Search for the cell housing the specified text and yield its [x, y] center coordinate. 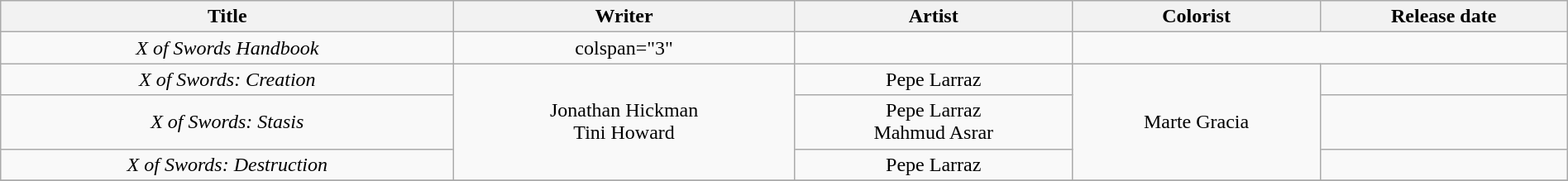
X of Swords: Destruction [227, 164]
X of Swords: Stasis [227, 122]
Marte Gracia [1196, 122]
X of Swords: Creation [227, 79]
Artist [933, 17]
Writer [624, 17]
Pepe LarrazMahmud Asrar [933, 122]
colspan="3" [624, 48]
Jonathan HickmanTini Howard [624, 122]
Release date [1444, 17]
Colorist [1196, 17]
X of Swords Handbook [227, 48]
Title [227, 17]
